Capture the cell that displays the provided text and extract its [x, y] central coordinate. 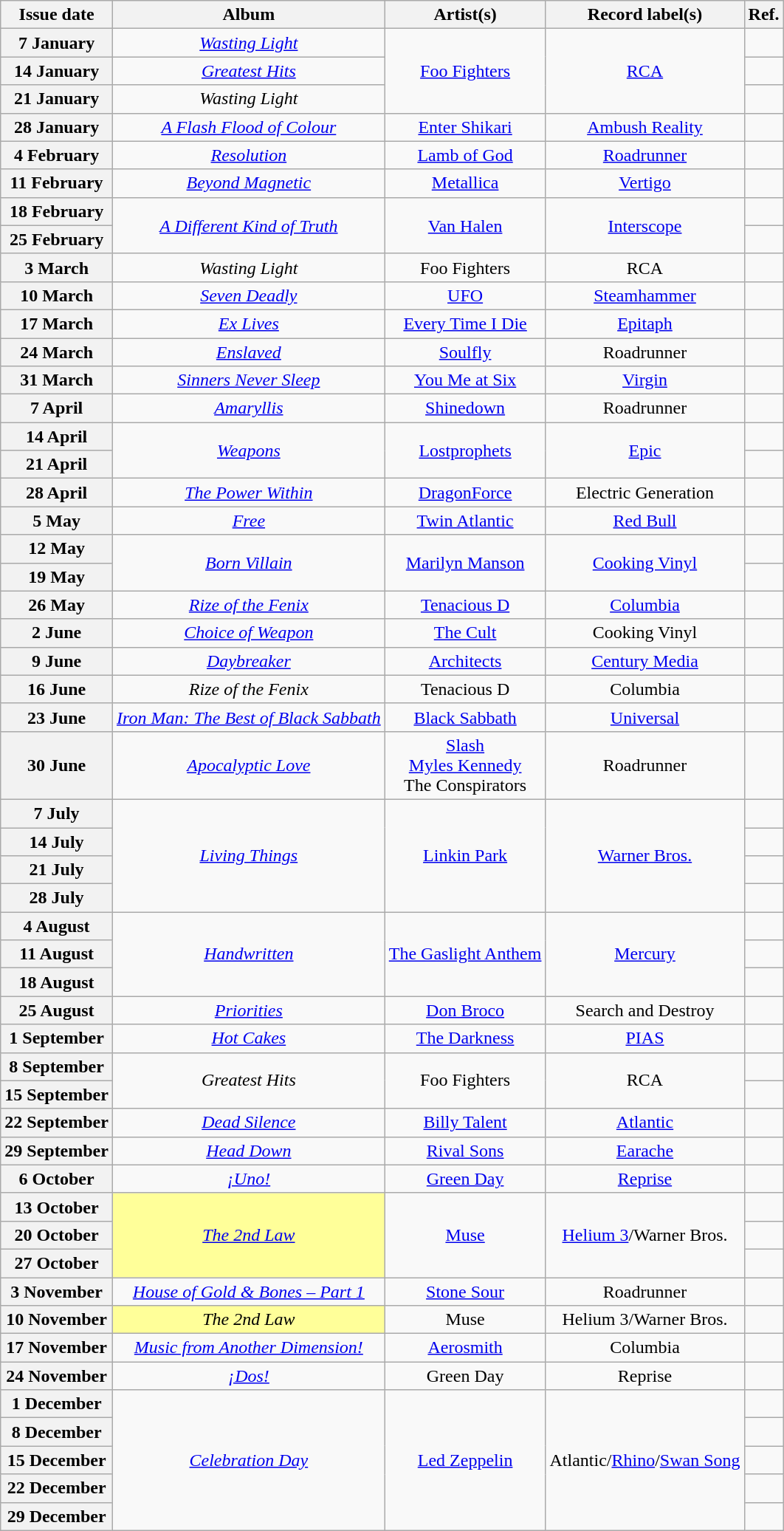
PIAS [645, 1038]
Sinners Never Sleep [248, 380]
¡Uno! [248, 1179]
Dead Silence [248, 1123]
Soulfly [465, 352]
19 May [57, 577]
Epitaph [645, 323]
6 October [57, 1179]
Interscope [645, 225]
18 February [57, 211]
Red Bull [645, 521]
25 August [57, 1010]
Hot Cakes [248, 1038]
2 June [57, 633]
25 February [57, 239]
The Darkness [465, 1038]
24 November [57, 1376]
22 September [57, 1123]
Beyond Magnetic [248, 183]
14 January [57, 71]
Ambush Reality [645, 127]
12 May [57, 549]
31 March [57, 380]
15 December [57, 1460]
Rival Sons [465, 1151]
7 July [57, 813]
Mercury [645, 954]
8 December [57, 1432]
Weapons [248, 451]
Twin Atlantic [465, 521]
Ref. [763, 15]
Apocalyptic Love [248, 765]
Search and Destroy [645, 1010]
Virgin [645, 380]
Celebration Day [248, 1460]
3 March [57, 267]
UFO [465, 295]
Linkin Park [465, 855]
30 June [57, 765]
Record label(s) [645, 15]
¡Dos! [248, 1376]
Atlantic/Rhino/Swan Song [645, 1460]
House of Gold & Bones – Part 1 [248, 1292]
Metallica [465, 183]
Amaryllis [248, 408]
29 September [57, 1151]
4 February [57, 155]
Artist(s) [465, 15]
4 August [57, 926]
Free [248, 521]
Led Zeppelin [465, 1460]
Van Halen [465, 225]
Priorities [248, 1010]
Living Things [248, 855]
20 October [57, 1235]
Music from Another Dimension! [248, 1348]
17 November [57, 1348]
SlashMyles KennedyThe Conspirators [465, 765]
Iron Man: The Best of Black Sabbath [248, 717]
You Me at Six [465, 380]
Epic [645, 451]
Seven Deadly [248, 295]
DragonForce [465, 493]
26 May [57, 605]
15 September [57, 1095]
Black Sabbath [465, 717]
Don Broco [465, 1010]
Daybreaker [248, 661]
Steamhammer [645, 295]
28 January [57, 127]
Shinedown [465, 408]
21 April [57, 465]
Atlantic [645, 1123]
Lostprophets [465, 451]
29 December [57, 1516]
Earache [645, 1151]
Resolution [248, 155]
3 November [57, 1292]
Century Media [645, 661]
A Different Kind of Truth [248, 225]
Enslaved [248, 352]
Vertigo [645, 183]
Ex Lives [248, 323]
A Flash Flood of Colour [248, 127]
Aerosmith [465, 1348]
1 September [57, 1038]
16 June [57, 689]
22 December [57, 1488]
24 March [57, 352]
7 January [57, 43]
27 October [57, 1263]
The Cult [465, 633]
23 June [57, 717]
Head Down [248, 1151]
The Gaslight Anthem [465, 954]
Lamb of God [465, 155]
7 April [57, 408]
Born Villain [248, 563]
5 May [57, 521]
Billy Talent [465, 1123]
Album [248, 15]
1 December [57, 1404]
8 September [57, 1066]
14 July [57, 841]
Every Time I Die [465, 323]
10 March [57, 295]
Handwritten [248, 954]
21 July [57, 870]
Universal [645, 717]
Warner Bros. [645, 855]
11 February [57, 183]
18 August [57, 982]
21 January [57, 99]
Marilyn Manson [465, 563]
Stone Sour [465, 1292]
14 April [57, 436]
Architects [465, 661]
Issue date [57, 15]
13 October [57, 1207]
9 June [57, 661]
Electric Generation [645, 493]
17 March [57, 323]
Enter Shikari [465, 127]
11 August [57, 954]
28 July [57, 898]
The Power Within [248, 493]
10 November [57, 1320]
28 April [57, 493]
Choice of Weapon [248, 633]
